For the text-containing cell, return its midpoint in (x, y) coordinate format. 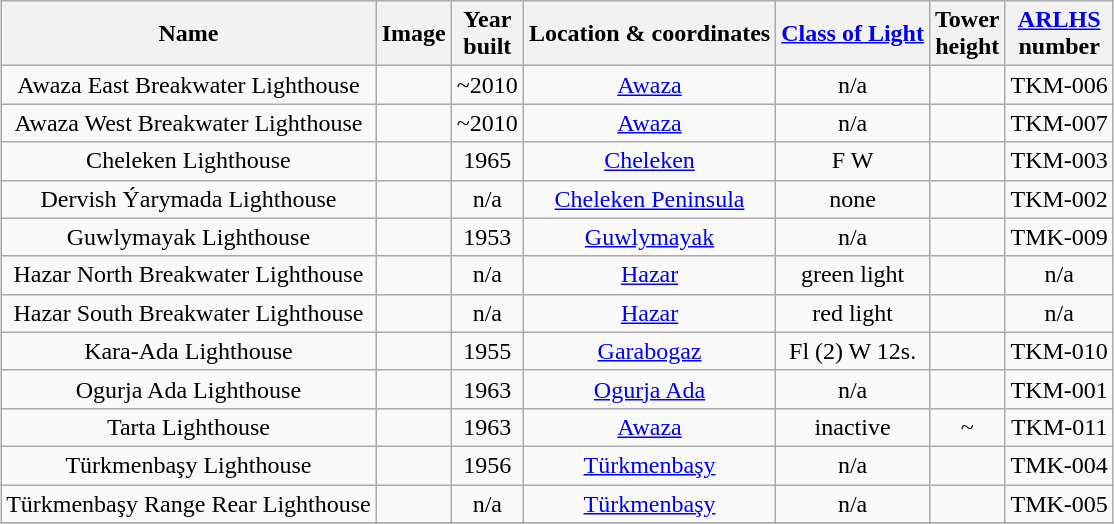
1956 (487, 465)
Tarta Lighthouse (189, 427)
Yearbuilt (487, 34)
Image (414, 34)
TKM-006 (1059, 85)
Class of Light (853, 34)
Cheleken (649, 161)
Awaza East Breakwater Lighthouse (189, 85)
Guwlymayak Lighthouse (189, 237)
none (853, 199)
red light (853, 313)
TKM-002 (1059, 199)
Hazar North Breakwater Lighthouse (189, 275)
Cheleken Lighthouse (189, 161)
F W (853, 161)
TKM-001 (1059, 389)
TKM-007 (1059, 123)
Garabogaz (649, 351)
Awaza West Breakwater Lighthouse (189, 123)
Location & coordinates (649, 34)
TKM-010 (1059, 351)
TKM-003 (1059, 161)
Cheleken Peninsula (649, 199)
Towerheight (967, 34)
TKM-011 (1059, 427)
green light (853, 275)
Kara-Ada Lighthouse (189, 351)
ARLHSnumber (1059, 34)
Ogurja Ada (649, 389)
TMK-005 (1059, 503)
Name (189, 34)
~ (967, 427)
1965 (487, 161)
Hazar South Breakwater Lighthouse (189, 313)
Fl (2) W 12s. (853, 351)
Guwlymayak (649, 237)
TMK-004 (1059, 465)
Türkmenbaşy Range Rear Lighthouse (189, 503)
1955 (487, 351)
Dervish Ýarymada Lighthouse (189, 199)
Ogurja Ada Lighthouse (189, 389)
Türkmenbaşy Lighthouse (189, 465)
1953 (487, 237)
inactive (853, 427)
TMK-009 (1059, 237)
